Capture the cell that displays the provided text and extract its [X, Y] central coordinate. 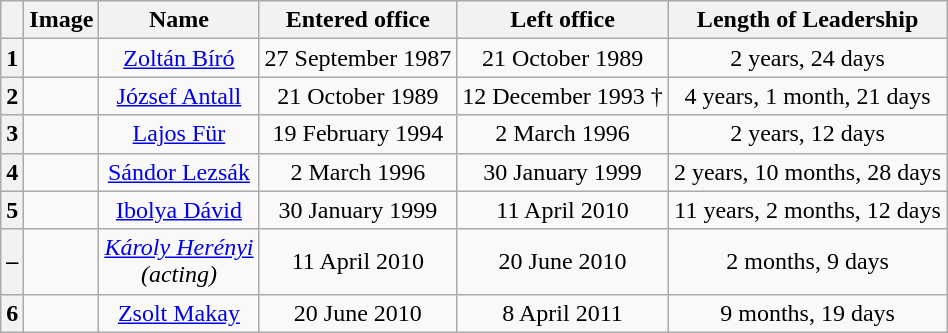
5 [12, 210]
Zoltán Bíró [179, 58]
2 months, 9 days [807, 262]
Length of Leadership [807, 20]
Image [62, 20]
8 April 2011 [563, 313]
2 years, 12 days [807, 134]
27 September 1987 [358, 58]
2 years, 10 months, 28 days [807, 172]
Károly Herényi(acting) [179, 262]
– [12, 262]
Ibolya Dávid [179, 210]
12 December 1993 † [563, 96]
Left office [563, 20]
4 [12, 172]
11 years, 2 months, 12 days [807, 210]
Entered office [358, 20]
6 [12, 313]
Sándor Lezsák [179, 172]
2 years, 24 days [807, 58]
9 months, 19 days [807, 313]
Name [179, 20]
1 [12, 58]
3 [12, 134]
4 years, 1 month, 21 days [807, 96]
Lajos Für [179, 134]
2 [12, 96]
19 February 1994 [358, 134]
Zsolt Makay [179, 313]
József Antall [179, 96]
